Search for the cell housing the specified text and yield its (x, y) center coordinate. 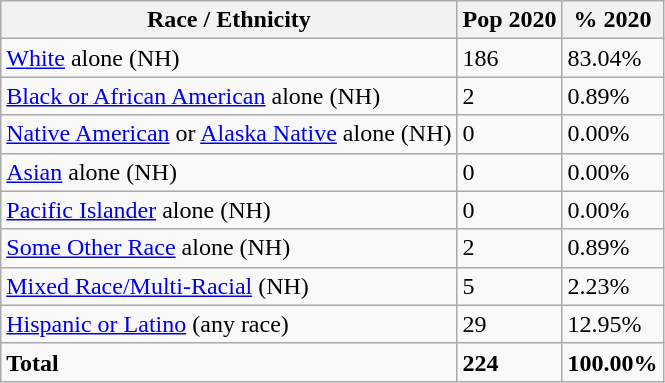
100.00% (612, 362)
Asian alone (NH) (229, 172)
Total (229, 362)
Black or African American alone (NH) (229, 96)
Race / Ethnicity (229, 20)
224 (510, 362)
Pacific Islander alone (NH) (229, 210)
Hispanic or Latino (any race) (229, 324)
5 (510, 286)
% 2020 (612, 20)
29 (510, 324)
Some Other Race alone (NH) (229, 248)
12.95% (612, 324)
Native American or Alaska Native alone (NH) (229, 134)
83.04% (612, 58)
Pop 2020 (510, 20)
186 (510, 58)
2.23% (612, 286)
White alone (NH) (229, 58)
Mixed Race/Multi-Racial (NH) (229, 286)
